Locate the cell with the specified text and output its (X, Y) center coordinate. 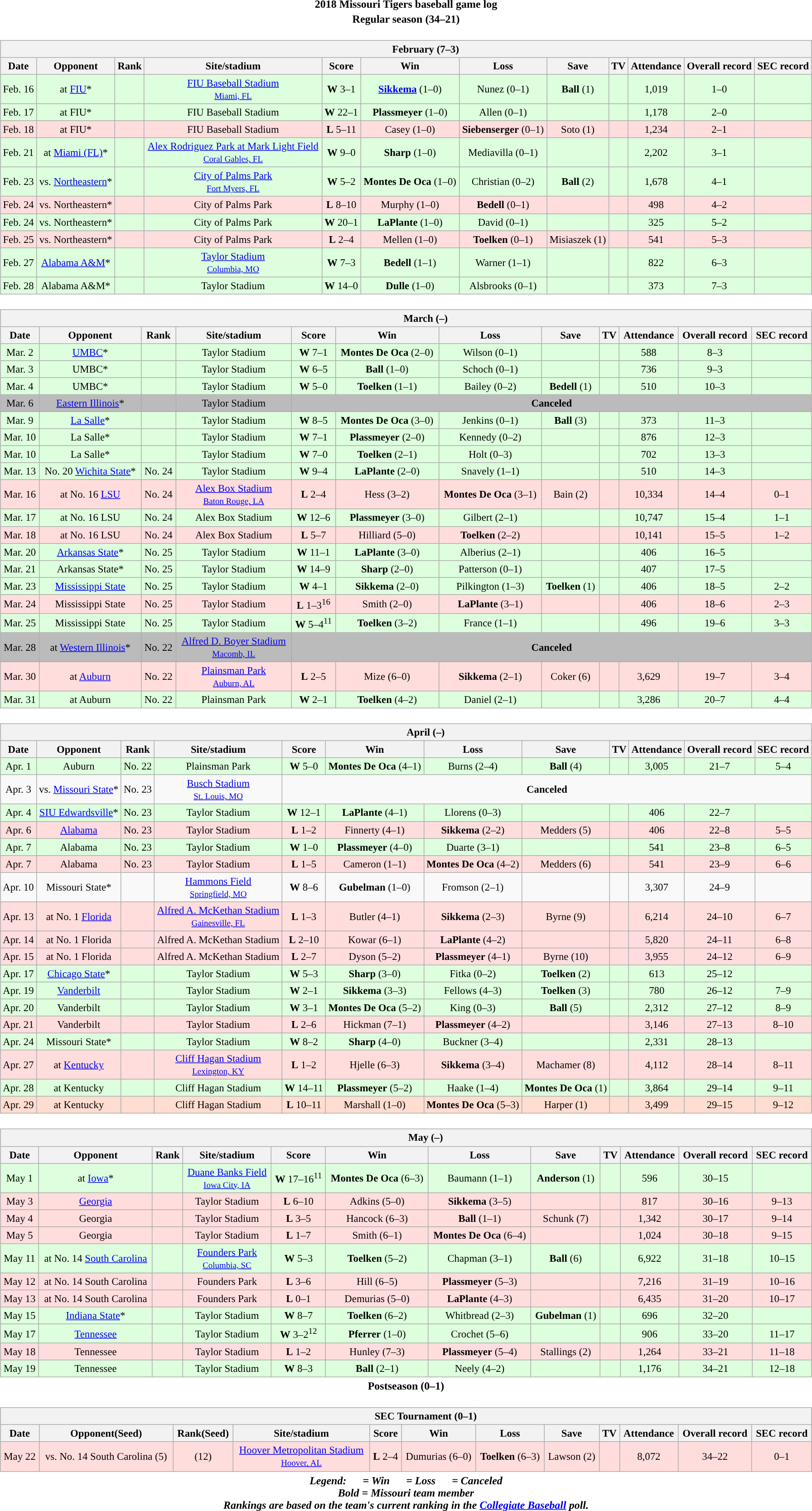
22–8 (720, 830)
Mar. 2 (20, 352)
W 22–1 (341, 112)
18–6 (715, 604)
Neely (4–2) (479, 1369)
33–20 (715, 1333)
L 3–5 (299, 1218)
Burns (2–4) (473, 766)
3,005 (657, 766)
May 13 (20, 1298)
Mar. 18 (20, 535)
W 3–212 (299, 1333)
Bailey (0–2) (490, 386)
3,499 (657, 1105)
L 2–10 (304, 940)
May 18 (20, 1352)
Feb. 25 (19, 239)
Sikkema (3–4) (473, 1065)
613 (657, 973)
10–15 (782, 1258)
Ball (1) (578, 89)
FIU Baseball StadiumMiami, FL (233, 89)
Mar. 16 (20, 495)
May (–) (406, 1138)
13–3 (715, 455)
Hunley (7–3) (377, 1352)
David (0–1) (503, 222)
Plassmeyer (3–0) (387, 518)
325 (656, 222)
11–3 (715, 420)
5–4 (783, 766)
Plassmeyer (2–0) (387, 437)
at Miami (FL)* (75, 152)
Gilbert (2–1) (490, 518)
Mar. 6 (20, 403)
8–3 (715, 352)
Whitbread (2–3) (479, 1316)
Toelken (6–2) (377, 1316)
Llorens (0–3) (473, 813)
3,955 (657, 957)
Toelken (1–1) (387, 386)
Plainsman ParkAuburn, AL (234, 676)
407 (649, 569)
30–17 (715, 1218)
12–18 (782, 1369)
L 1–5 (304, 864)
30–15 (715, 1178)
9–14 (782, 1218)
at Western Illinois* (90, 647)
6–6 (783, 864)
Opponent(Seed) (106, 1434)
906 (649, 1333)
Kowar (6–1) (375, 940)
Montes De Oca (1–0) (410, 182)
4–2 (720, 205)
Alberius (2–1) (490, 552)
Soto (1) (578, 130)
W 8–3 (299, 1369)
4–1 (720, 182)
8,072 (649, 1457)
Feb. 23 (19, 182)
Butler (4–1) (375, 916)
Anderson (1) (565, 1178)
Nunez (0–1) (503, 89)
26–12 (720, 991)
Byrne (10) (566, 957)
Christian (0–2) (503, 182)
10–16 (782, 1282)
L 6–10 (299, 1201)
11–17 (782, 1333)
Mar. 24 (20, 604)
8–9 (783, 1007)
4–4 (782, 700)
Harper (1) (566, 1105)
Montes De Oca (5–2) (375, 1007)
W 1–0 (304, 847)
14–3 (715, 471)
20–7 (715, 700)
at Iowa* (96, 1178)
SIU Edwardsville* (79, 813)
Busch StadiumSt. Louis, MO (218, 789)
Toelken (4–2) (387, 700)
Mar. 13 (20, 471)
Founders ParkColumbia, SC (227, 1258)
Baumann (1–1) (479, 1178)
May 5 (20, 1235)
Montes De Oca (6–4) (479, 1235)
1,234 (656, 130)
Casey (1–0) (410, 130)
Hickman (7–1) (375, 1025)
W 9–4 (314, 471)
W 14–11 (304, 1088)
LaPlante (4–1) (375, 813)
Mar. 17 (20, 518)
Montes De Oca (5–3) (473, 1105)
May 22 (20, 1457)
6–8 (783, 940)
2,312 (657, 1007)
596 (649, 1178)
Sikkema (3–5) (479, 1201)
15–5 (715, 535)
822 (656, 262)
Montes De Oca (1) (566, 1088)
1,019 (656, 89)
8–11 (783, 1065)
9–12 (783, 1105)
876 (649, 437)
Sikkema (2–1) (490, 676)
Mellen (1–0) (410, 239)
SEC Tournament (0–1) (406, 1416)
Taylor StadiumColumbia, MO (233, 262)
Buckner (3–4) (473, 1042)
Warner (1–1) (503, 262)
29–14 (720, 1088)
8–10 (783, 1025)
6–9 (783, 957)
Apr. 28 (19, 1088)
27–13 (720, 1025)
W 4–1 (314, 586)
Daniel (2–1) (490, 700)
6–3 (720, 262)
Chapman (3–1) (479, 1258)
Crochet (5–6) (479, 1333)
Alex Box StadiumBaton Rouge, LA (234, 495)
May 1 (20, 1178)
Fellows (4–3) (473, 991)
11–18 (782, 1352)
31–18 (715, 1258)
Schunk (7) (565, 1218)
W 8–6 (304, 887)
W 11–1 (314, 552)
Toelken (3) (566, 991)
Apr. 4 (19, 813)
2–3 (782, 604)
Byrne (9) (566, 916)
Sikkema (2–3) (473, 916)
Dumurias (6–0) (439, 1457)
W 5–411 (314, 623)
5–5 (783, 830)
6,922 (649, 1258)
Murphy (1–0) (410, 205)
May 17 (20, 1333)
L 1–316 (314, 604)
Adkins (5–0) (377, 1201)
1–2 (782, 535)
W 12–6 (314, 518)
3,864 (657, 1088)
Mar. 31 (20, 700)
Hilliard (5–0) (387, 535)
Alex Rodriguez Park at Mark Light FieldCoral Gables, FL (233, 152)
1–1 (782, 518)
7,216 (649, 1282)
L 0–1 (299, 1298)
L 5–7 (314, 535)
702 (649, 455)
780 (657, 991)
L 2–6 (304, 1025)
Montes De Oca (4–2) (473, 864)
L 1–3 (304, 916)
Apr. 21 (19, 1025)
(12) (203, 1457)
Plassmeyer (4–2) (473, 1025)
34–22 (715, 1457)
2–1 (720, 130)
Smith (6–1) (377, 1235)
2,331 (657, 1042)
31–19 (715, 1282)
Mar. 4 (20, 386)
L 8–10 (341, 205)
1,678 (656, 182)
6–7 (783, 916)
Ball (3) (570, 420)
2,202 (656, 152)
Alsbrooks (0–1) (503, 286)
Fitka (0–2) (473, 973)
Plassmeyer (1–0) (410, 112)
5,820 (657, 940)
Ball (1–1) (479, 1218)
Fromson (2–1) (473, 887)
496 (649, 623)
King (0–3) (473, 1007)
696 (649, 1316)
Sharp (3–0) (375, 973)
Gubelman (1) (565, 1316)
W 7–3 (341, 262)
Toelken (5–2) (377, 1258)
7–3 (720, 286)
L 2–5 (314, 676)
Mar. 25 (20, 623)
Cameron (1–1) (375, 864)
Cliff Hagan StadiumLexington, KY (218, 1065)
Holt (0–3) (490, 455)
1,342 (649, 1218)
28–14 (720, 1065)
Lawson (2) (572, 1457)
W 8–2 (304, 1042)
LaPlante (4–3) (479, 1298)
Mar. 28 (20, 647)
Toelken (2–1) (387, 455)
W 5–2 (341, 182)
9–15 (782, 1235)
Indiana State* (96, 1316)
Apr. 1 (19, 766)
1,024 (649, 1235)
W 9–0 (341, 152)
LaPlante (3–1) (490, 604)
Ball (2–1) (377, 1369)
34–21 (715, 1369)
Stallings (2) (565, 1352)
5–3 (720, 239)
Plassmeyer (5–3) (479, 1282)
28–13 (720, 1042)
Rank(Seed) (203, 1434)
W 7–0 (314, 455)
W 14–9 (314, 569)
1–0 (720, 89)
Apr. 29 (19, 1105)
10,141 (649, 535)
498 (656, 205)
Mediavilla (0–1) (503, 152)
6,435 (649, 1298)
3–3 (782, 623)
9–13 (782, 1201)
736 (649, 369)
Apr. 19 (19, 991)
23–9 (720, 864)
23–8 (720, 847)
9–11 (783, 1088)
Kennedy (0–2) (490, 437)
Haake (1–4) (473, 1088)
Machamer (8) (566, 1065)
Mar. 23 (20, 586)
Pferrer (1–0) (377, 1333)
Plassmeyer (5–4) (479, 1352)
Auburn (79, 766)
L 1–7 (299, 1235)
10,334 (649, 495)
Sharp (4–0) (375, 1042)
Apr. 3 (19, 789)
Patterson (0–1) (490, 569)
Mize (6–0) (387, 676)
Apr. 20 (19, 1007)
W 12–1 (304, 813)
W 20–1 (341, 222)
Hoover Metropolitan StadiumHoover, AL (301, 1457)
10–17 (782, 1298)
4,112 (657, 1065)
Alfred A. McKethan StadiumGainesville, FL (218, 916)
3–1 (720, 152)
3,286 (649, 700)
Ball (4) (566, 766)
City of Palms ParkFort Myers, FL (233, 182)
Allen (0–1) (503, 112)
Toelken (0–1) (503, 239)
France (1–1) (490, 623)
Dyson (5–2) (375, 957)
Toelken (6–3) (510, 1457)
22–7 (720, 813)
Misiaszek (1) (578, 239)
Apr. 10 (19, 887)
vs. Missouri State* (79, 789)
Apr. 13 (19, 916)
5–2 (720, 222)
16–5 (715, 552)
LaPlante (3–0) (387, 552)
February (7–3) (406, 49)
Apr. 14 (19, 940)
Coker (6) (570, 676)
W 8–7 (299, 1316)
817 (649, 1201)
6,214 (657, 916)
Hill (6–5) (377, 1282)
12–3 (715, 437)
Sikkema (2–0) (387, 586)
Eastern Illinois* (90, 403)
Finnerty (4–1) (375, 830)
1,176 (649, 1369)
Pilkington (1–3) (490, 586)
May 19 (20, 1369)
Bain (2) (570, 495)
21–7 (720, 766)
6–5 (783, 847)
Sikkema (1–0) (410, 89)
Mar. 30 (20, 676)
24–11 (720, 940)
Ball (6) (565, 1258)
588 (649, 352)
March (–) (406, 318)
10,747 (649, 518)
Sikkema (3–3) (375, 991)
Feb. 21 (19, 152)
W 17–1611 (299, 1178)
Hess (3–2) (387, 495)
Montes De Oca (3–0) (387, 420)
Wilson (0–1) (490, 352)
Apr. 15 (19, 957)
W 6–5 (314, 369)
LaPlante (1–0) (410, 222)
Demurias (5–0) (377, 1298)
19–6 (715, 623)
7–9 (783, 991)
1,178 (656, 112)
18–5 (715, 586)
Sharp (1–0) (410, 152)
32–20 (715, 1316)
Hjelle (6–3) (375, 1065)
Hammons FieldSpringfield, MO (218, 887)
Duane Banks FieldIowa City, IA (227, 1178)
Plassmeyer (4–0) (375, 847)
Feb. 17 (19, 112)
May 4 (20, 1218)
Duarte (3–1) (473, 847)
Feb. 28 (19, 286)
3,146 (657, 1025)
Jenkins (0–1) (490, 420)
Siebenserger (0–1) (503, 130)
LaPlante (4–2) (473, 940)
Apr. 17 (19, 973)
May 11 (20, 1258)
30–18 (715, 1235)
Ball (1–0) (387, 369)
Gubelman (1–0) (375, 887)
vs. No. 14 South Carolina (5) (106, 1457)
3,307 (657, 887)
3,629 (649, 676)
Toelken (3–2) (387, 623)
27–12 (720, 1007)
Apr. 24 (19, 1042)
W 8–5 (314, 420)
LaPlante (2–0) (387, 471)
Montes De Oca (3–1) (490, 495)
Mar. 20 (20, 552)
Mar. 3 (20, 369)
Apr. 27 (19, 1065)
9–3 (715, 369)
Mar. 21 (20, 569)
10–3 (715, 386)
Mar. 9 (20, 420)
Plassmeyer (4–1) (473, 957)
30–16 (715, 1201)
31–20 (715, 1298)
2–0 (720, 112)
Montes De Oca (4–1) (375, 766)
Bedell (0–1) (503, 205)
Montes De Oca (2–0) (387, 352)
Montes De Oca (6–3) (377, 1178)
Feb. 27 (19, 262)
Feb. 16 (19, 89)
25–12 (720, 973)
24–10 (720, 916)
Chicago State* (79, 973)
L 2–7 (304, 957)
24–12 (720, 957)
2–2 (782, 586)
Toelken (2–2) (490, 535)
No. 20 Wichita State* (90, 471)
14–4 (715, 495)
Schoch (0–1) (490, 369)
33–21 (715, 1352)
Toelken (1) (570, 586)
Bedell (1) (570, 386)
1,264 (649, 1352)
24–9 (720, 887)
Marshall (1–0) (375, 1105)
L 3–6 (299, 1282)
19–7 (715, 676)
W 14–0 (341, 286)
May 12 (20, 1282)
Dulle (1–0) (410, 286)
May 3 (20, 1201)
Snavely (1–1) (490, 471)
Sharp (2–0) (387, 569)
3–4 (782, 676)
15–4 (715, 518)
Ball (5) (566, 1007)
Alfred D. Boyer StadiumMacomb, IL (234, 647)
Plassmeyer (5–2) (375, 1088)
Feb. 18 (19, 130)
29–15 (720, 1105)
L 10–11 (304, 1105)
Medders (6) (566, 864)
Hancock (6–3) (377, 1218)
L 5–11 (341, 130)
Sikkema (2–2) (473, 830)
Apr. 6 (19, 830)
April (–) (406, 732)
Toelken (2) (566, 973)
Medders (5) (566, 830)
Ball (2) (578, 182)
17–5 (715, 569)
Bedell (1–1) (410, 262)
May 15 (20, 1316)
Smith (2–0) (387, 604)
